Return (X, Y) of the center of cell containing provided text 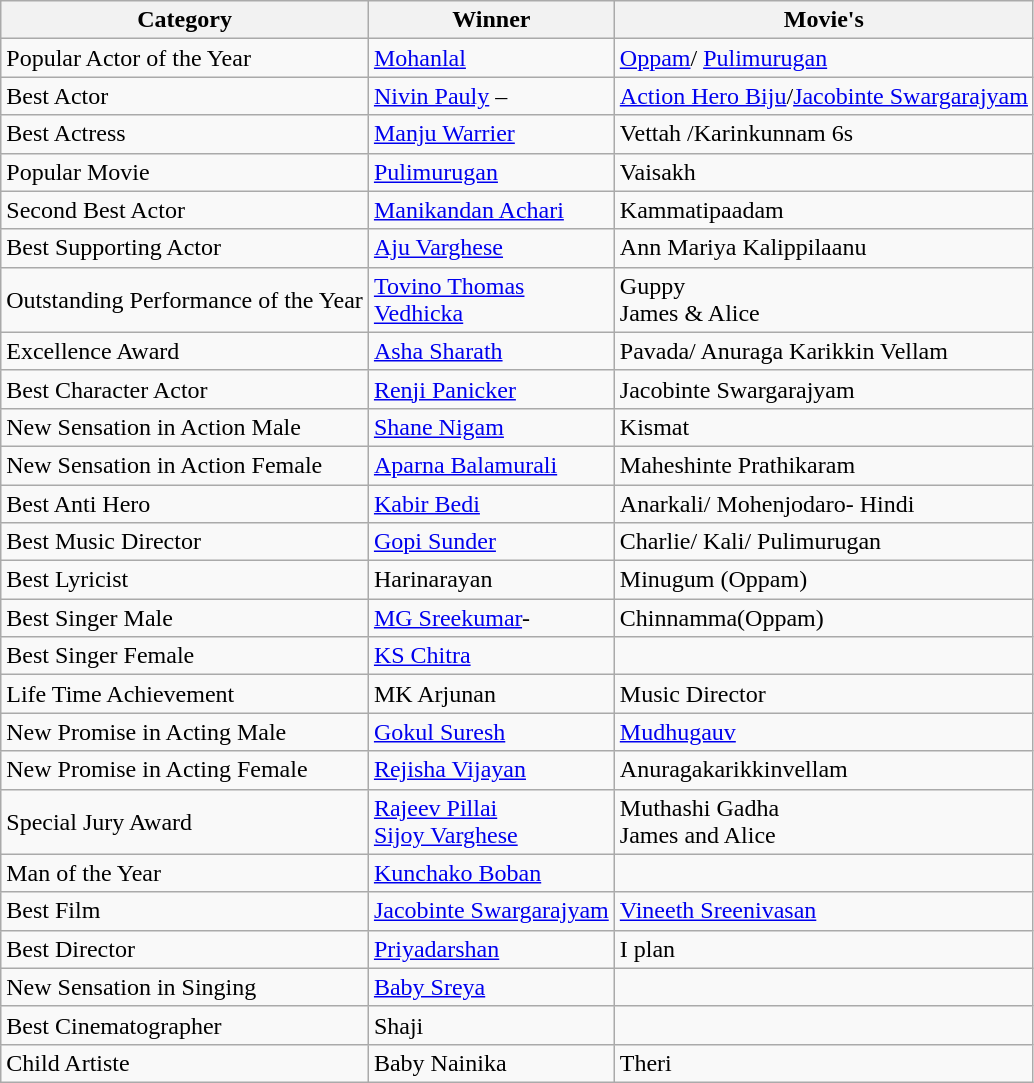
Child Artiste (185, 1063)
Aju Varghese (491, 248)
Pavada/ Anuraga Karikkin Vellam (824, 351)
Anuragakarikkinvellam (824, 770)
Vaisakh (824, 172)
Rajeev Pillai Sijoy Varghese (491, 822)
Man of the Year (185, 873)
Priyadarshan (491, 949)
Outstanding Performance of the Year (185, 300)
New Promise in Acting Male (185, 732)
Aparna Balamurali (491, 465)
Asha Sharath (491, 351)
Best Singer Male (185, 618)
Chinnamma(Oppam) (824, 618)
Best Cinematographer (185, 1025)
Special Jury Award (185, 822)
New Sensation in Action Male (185, 427)
Anarkali/ Mohenjodaro- Hindi (824, 503)
Life Time Achievement (185, 694)
Oppam/ Pulimurugan (824, 58)
Best Anti Hero (185, 503)
Ann Mariya Kalippilaanu (824, 248)
Pulimurugan (491, 172)
Manju Warrier (491, 134)
GuppyJames & Alice (824, 300)
Rejisha Vijayan (491, 770)
Renji Panicker (491, 389)
Best Lyricist (185, 580)
Manikandan Achari (491, 210)
Baby Sreya (491, 987)
Muthashi GadhaJames and Alice (824, 822)
Best Director (185, 949)
Best Film (185, 911)
Excellence Award (185, 351)
New Sensation in Singing (185, 987)
Mohanlal (491, 58)
Music Director (824, 694)
Movie's (824, 20)
Baby Nainika (491, 1063)
Kammatipaadam (824, 210)
Kismat (824, 427)
New Sensation in Action Female (185, 465)
Theri (824, 1063)
Nivin Pauly – (491, 96)
Popular Actor of the Year (185, 58)
Charlie/ Kali/ Pulimurugan (824, 542)
MG Sreekumar- (491, 618)
Gopi Sunder (491, 542)
KS Chitra (491, 656)
Best Singer Female (185, 656)
Best Music Director (185, 542)
Kabir Bedi (491, 503)
Best Actor (185, 96)
Maheshinte Prathikaram (824, 465)
Best Supporting Actor (185, 248)
Vettah /Karinkunnam 6s (824, 134)
New Promise in Acting Female (185, 770)
Category (185, 20)
Shane Nigam (491, 427)
Gokul Suresh (491, 732)
Tovino Thomas Vedhicka (491, 300)
Harinarayan (491, 580)
Best Character Actor (185, 389)
MK Arjunan (491, 694)
Winner (491, 20)
Mudhugauv (824, 732)
Shaji (491, 1025)
Minugum (Oppam) (824, 580)
Popular Movie (185, 172)
Second Best Actor (185, 210)
Vineeth Sreenivasan (824, 911)
Action Hero Biju/Jacobinte Swargarajyam (824, 96)
Best Actress (185, 134)
I plan (824, 949)
Kunchako Boban (491, 873)
